Output the (x, y) coordinate of the center of the cell containing the given text.  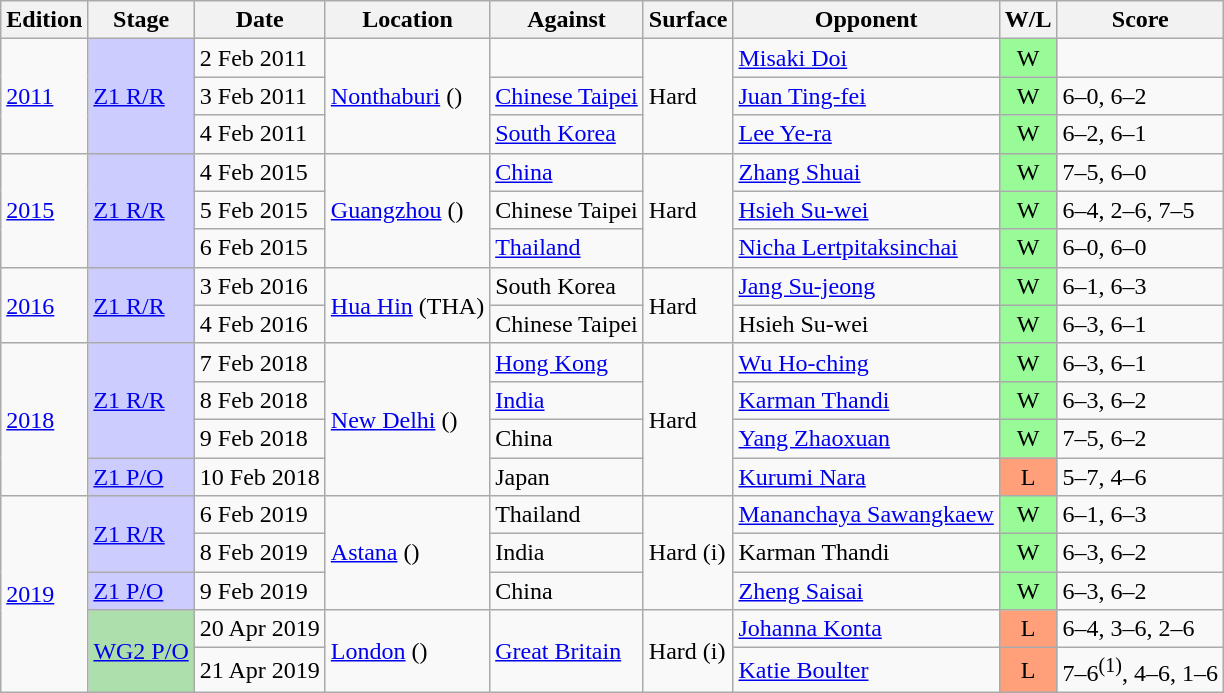
7–5, 6–0 (1140, 172)
New Delhi () (407, 419)
Against (567, 20)
Guangzhou () (407, 210)
6–0, 6–2 (1140, 96)
Hua Hin (THA) (407, 305)
Nicha Lertpitaksinchai (866, 248)
2 Feb 2011 (260, 58)
5–7, 4–6 (1140, 477)
London () (407, 652)
Location (407, 20)
2015 (44, 210)
Edition (44, 20)
4 Feb 2016 (260, 324)
Japan (567, 477)
3 Feb 2011 (260, 96)
Nonthaburi () (407, 96)
4 Feb 2011 (260, 134)
Date (260, 20)
20 Apr 2019 (260, 629)
6–4, 3–6, 2–6 (1140, 629)
2019 (44, 594)
6 Feb 2019 (260, 515)
8 Feb 2019 (260, 553)
Juan Ting-fei (866, 96)
Zhang Shuai (866, 172)
WG2 P/O (141, 652)
9 Feb 2018 (260, 438)
9 Feb 2019 (260, 591)
Misaki Doi (866, 58)
7 Feb 2018 (260, 362)
Surface (688, 20)
Opponent (866, 20)
Astana () (407, 553)
Score (1140, 20)
W/L (1028, 20)
Yang Zhaoxuan (866, 438)
3 Feb 2016 (260, 286)
6–0, 6–0 (1140, 248)
Hong Kong (567, 362)
6 Feb 2015 (260, 248)
2011 (44, 96)
21 Apr 2019 (260, 670)
Wu Ho-ching (866, 362)
Great Britain (567, 652)
6–4, 2–6, 7–5 (1140, 210)
Kurumi Nara (866, 477)
Jang Su-jeong (866, 286)
2018 (44, 419)
6–2, 6–1 (1140, 134)
Katie Boulter (866, 670)
Zheng Saisai (866, 591)
Lee Ye-ra (866, 134)
10 Feb 2018 (260, 477)
4 Feb 2015 (260, 172)
Johanna Konta (866, 629)
5 Feb 2015 (260, 210)
Stage (141, 20)
7–6(1), 4–6, 1–6 (1140, 670)
Mananchaya Sawangkaew (866, 515)
7–5, 6–2 (1140, 438)
8 Feb 2018 (260, 400)
2016 (44, 305)
